Return the (X, Y) coordinate for the center point of the cell that contains the specified text.  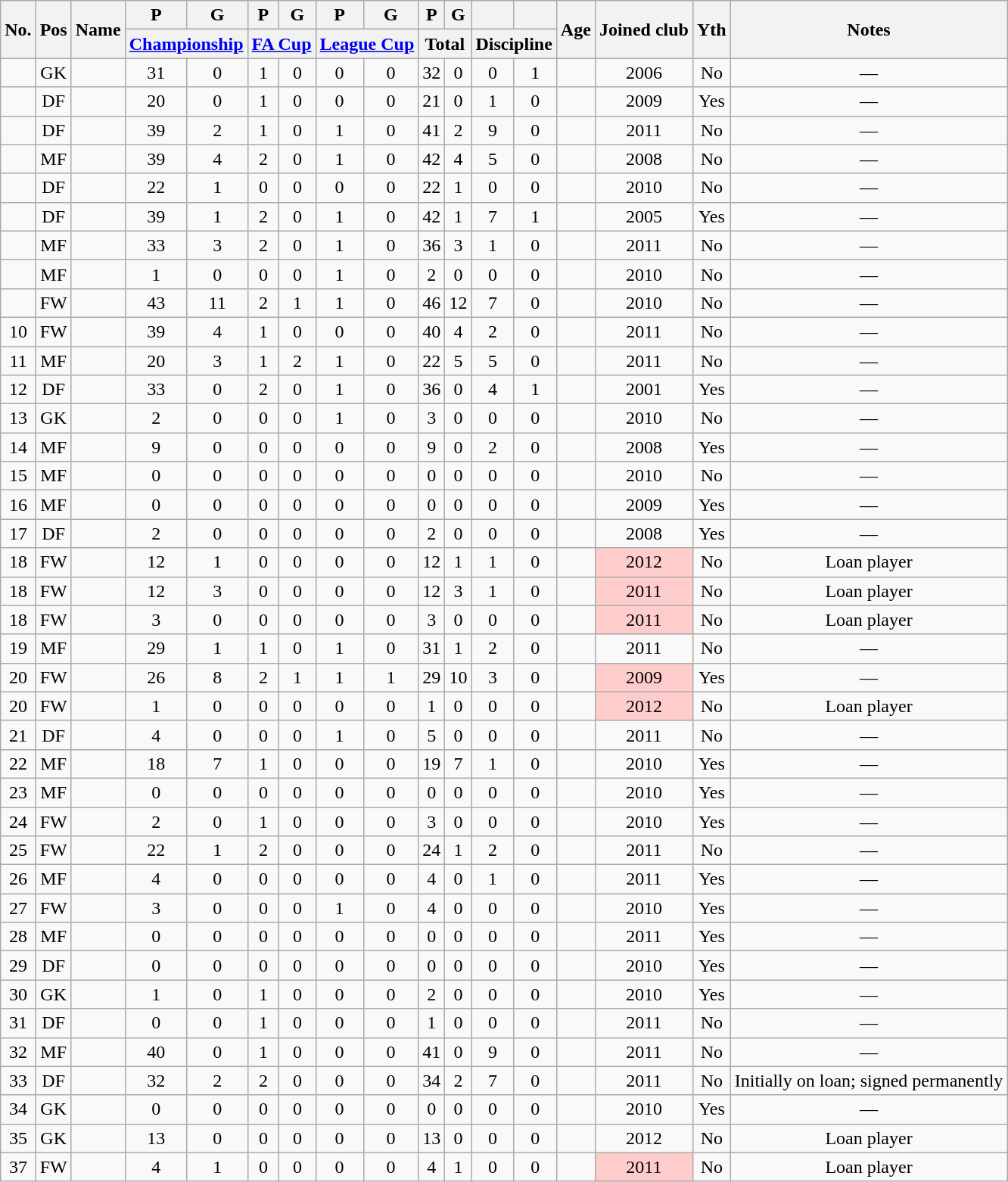
46 (431, 303)
Notes (869, 30)
League Cup (367, 44)
Joined club (643, 30)
8 (217, 677)
Yth (711, 30)
Total (445, 44)
FA Cup (282, 44)
35 (18, 1138)
Pos (53, 30)
15 (18, 476)
No. (18, 30)
Age (575, 30)
Discipline (514, 44)
25 (18, 851)
27 (18, 908)
43 (156, 303)
16 (18, 505)
Initially on loan; signed permanently (869, 1081)
14 (18, 447)
2001 (643, 390)
30 (18, 994)
Name (98, 30)
2006 (643, 73)
Championship (186, 44)
23 (18, 792)
37 (18, 1167)
2005 (643, 216)
17 (18, 533)
28 (18, 937)
